Determine the [x, y] coordinate at the center of the cell enclosing the given text.  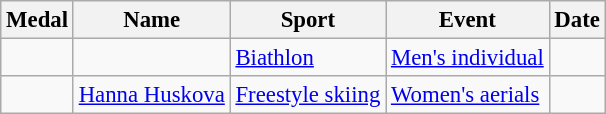
Biathlon [308, 58]
Date [577, 20]
Sport [308, 20]
Freestyle skiing [308, 95]
Men's individual [468, 58]
Medal [38, 20]
Name [152, 20]
Event [468, 20]
Hanna Huskova [152, 95]
Women's aerials [468, 95]
